For the text-containing cell, return its midpoint in [X, Y] coordinate format. 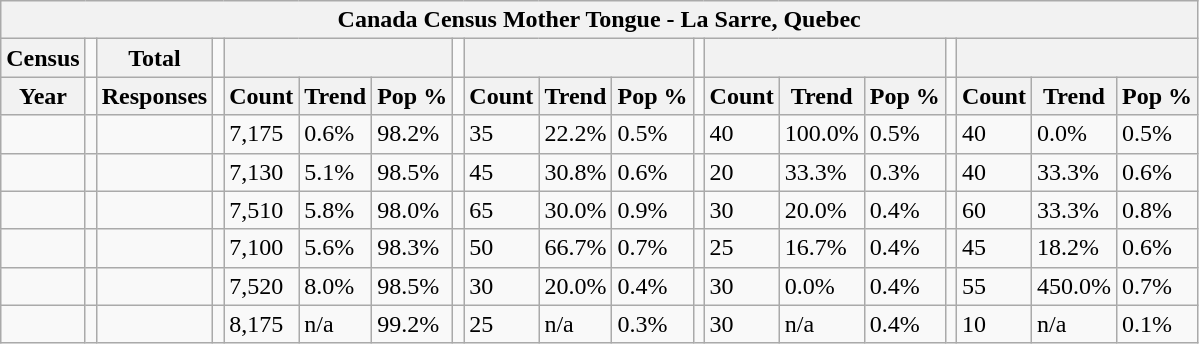
55 [994, 286]
0.9% [652, 210]
8.0% [336, 286]
Census [43, 58]
30.8% [576, 172]
7,510 [262, 210]
66.7% [576, 248]
50 [502, 248]
35 [502, 134]
7,100 [262, 248]
7,130 [262, 172]
7,175 [262, 134]
Total [154, 58]
5.6% [336, 248]
Year [43, 96]
7,520 [262, 286]
100.0% [822, 134]
8,175 [262, 324]
Responses [154, 96]
60 [994, 210]
98.2% [412, 134]
20 [742, 172]
30.0% [576, 210]
10 [994, 324]
18.2% [1074, 248]
22.2% [576, 134]
0.8% [1158, 210]
5.8% [336, 210]
5.1% [336, 172]
98.3% [412, 248]
16.7% [822, 248]
98.0% [412, 210]
Canada Census Mother Tongue - La Sarre, Quebec [600, 20]
99.2% [412, 324]
0.1% [1158, 324]
65 [502, 210]
450.0% [1074, 286]
